Provide the (X, Y) coordinate of the cell's center where the given text is located.  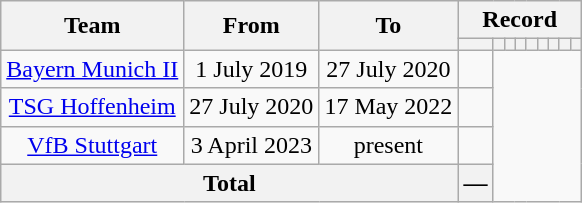
3 April 2023 (252, 145)
From (252, 26)
VfB Stuttgart (92, 145)
Total (230, 183)
— (476, 183)
To (388, 26)
1 July 2019 (252, 69)
TSG Hoffenheim (92, 107)
Record (520, 20)
Bayern Munich II (92, 69)
17 May 2022 (388, 107)
Team (92, 26)
present (388, 145)
